From the cell containing the given text, extract its center point as [X, Y] coordinate. 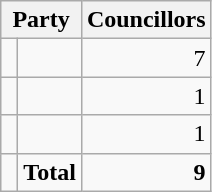
7 [146, 58]
Total [50, 172]
Councillors [146, 20]
Party [42, 20]
9 [146, 172]
